Locate the cell with the specified text and output its (X, Y) center coordinate. 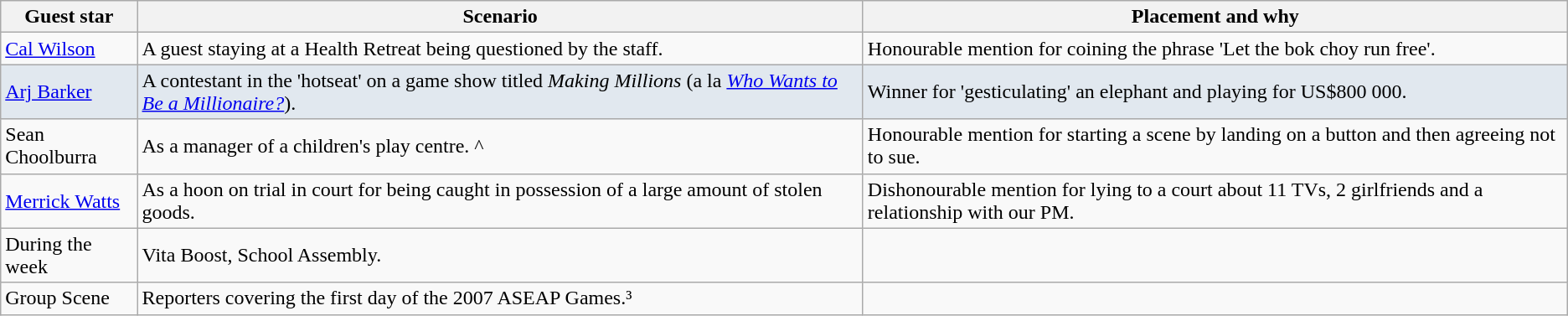
Winner for 'gesticulating' an elephant and playing for US$800 000. (1215, 92)
Reporters covering the first day of the 2007 ASEAP Games.³ (500, 298)
As a manager of a children's play centre. ^ (500, 146)
Group Scene (69, 298)
During the week (69, 255)
Vita Boost, School Assembly. (500, 255)
Merrick Watts (69, 201)
Cal Wilson (69, 49)
Scenario (500, 17)
Placement and why (1215, 17)
A guest staying at a Health Retreat being questioned by the staff. (500, 49)
Sean Choolburra (69, 146)
Honourable mention for starting a scene by landing on a button and then agreeing not to sue. (1215, 146)
Arj Barker (69, 92)
Honourable mention for coining the phrase 'Let the bok choy run free'. (1215, 49)
As a hoon on trial in court for being caught in possession of a large amount of stolen goods. (500, 201)
A contestant in the 'hotseat' on a game show titled Making Millions (a la Who Wants to Be a Millionaire?). (500, 92)
Guest star (69, 17)
Dishonourable mention for lying to a court about 11 TVs, 2 girlfriends and a relationship with our PM. (1215, 201)
